Return the [X, Y] coordinate for the center point of the cell that contains the specified text.  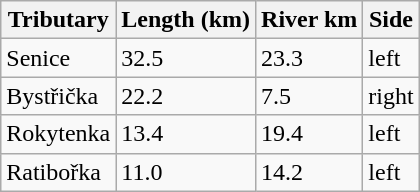
19.4 [310, 134]
32.5 [186, 58]
right [391, 96]
14.2 [310, 172]
Ratibořka [58, 172]
Bystřička [58, 96]
Rokytenka [58, 134]
11.0 [186, 172]
Tributary [58, 20]
River km [310, 20]
Length (km) [186, 20]
Side [391, 20]
22.2 [186, 96]
13.4 [186, 134]
23.3 [310, 58]
Senice [58, 58]
7.5 [310, 96]
